Find where the given text appears and provide that cell's center as [x, y] coordinate. 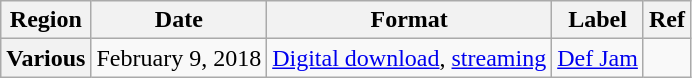
Various [46, 58]
Region [46, 20]
Label [598, 20]
Format [410, 20]
Ref [666, 20]
February 9, 2018 [179, 58]
Date [179, 20]
Def Jam [598, 58]
Digital download, streaming [410, 58]
